Search for the cell housing the specified text and yield its [x, y] center coordinate. 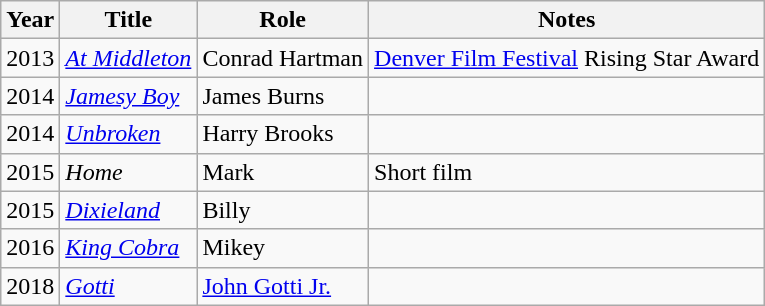
Gotti [128, 286]
Year [30, 20]
2013 [30, 58]
King Cobra [128, 248]
John Gotti Jr. [283, 286]
Role [283, 20]
Billy [283, 210]
Title [128, 20]
Short film [567, 172]
James Burns [283, 96]
At Middleton [128, 58]
2016 [30, 248]
Unbroken [128, 134]
Harry Brooks [283, 134]
Jamesy Boy [128, 96]
Denver Film Festival Rising Star Award [567, 58]
Mark [283, 172]
Mikey [283, 248]
Home [128, 172]
Conrad Hartman [283, 58]
Dixieland [128, 210]
2018 [30, 286]
Notes [567, 20]
